Extract the (x, y) coordinate from the center of the cell holding the provided text.  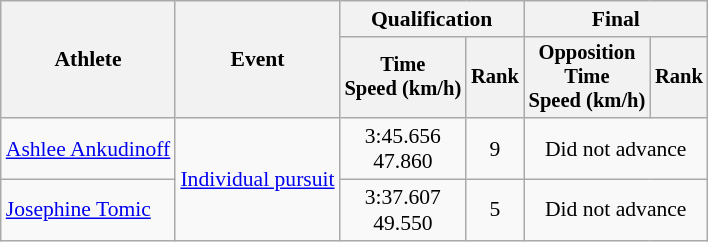
Qualification (432, 19)
Individual pursuit (257, 179)
TimeSpeed (km/h) (404, 78)
5 (495, 210)
Final (616, 19)
9 (495, 148)
Athlete (88, 60)
Ashlee Ankudinoff (88, 148)
3:45.65647.860 (404, 148)
3:37.60749.550 (404, 210)
Josephine Tomic (88, 210)
Event (257, 60)
OppositionTimeSpeed (km/h) (588, 78)
